Provide the [x, y] coordinate of the cell's center where the given text is located.  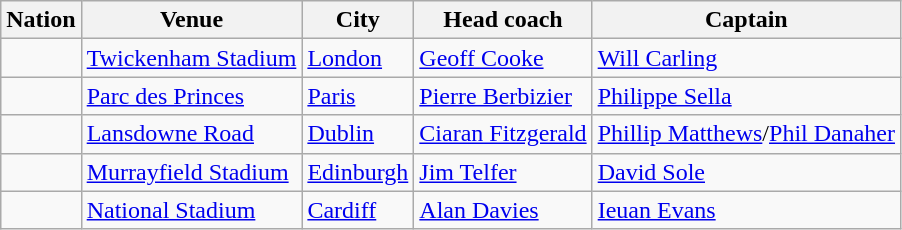
Jim Telfer [503, 172]
Head coach [503, 20]
Ieuan Evans [746, 210]
Geoff Cooke [503, 58]
Murrayfield Stadium [192, 172]
Nation [41, 20]
Will Carling [746, 58]
Parc des Princes [192, 96]
Phillip Matthews/Phil Danaher [746, 134]
Edinburgh [358, 172]
Cardiff [358, 210]
Pierre Berbizier [503, 96]
Venue [192, 20]
David Sole [746, 172]
Alan Davies [503, 210]
Paris [358, 96]
Captain [746, 20]
Dublin [358, 134]
Philippe Sella [746, 96]
National Stadium [192, 210]
City [358, 20]
Ciaran Fitzgerald [503, 134]
Twickenham Stadium [192, 58]
Lansdowne Road [192, 134]
London [358, 58]
